Scan for the cell matching the given text and deliver its [x, y] coordinate at center. 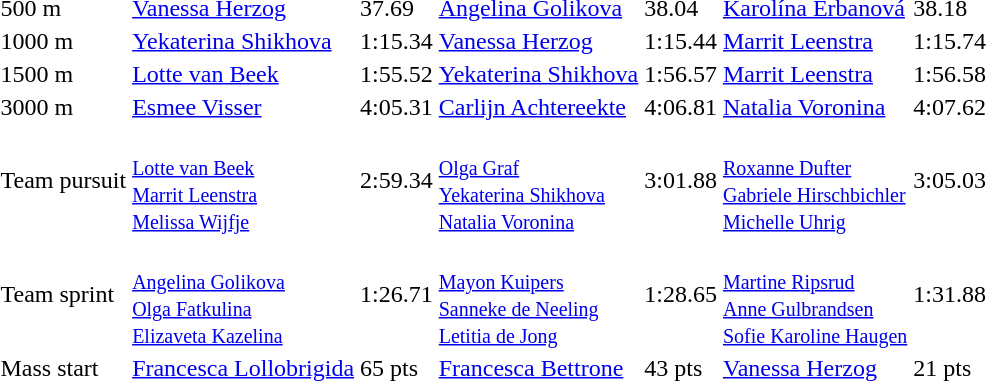
1:15.44 [681, 41]
Esmee Visser [244, 107]
1:55.52 [397, 74]
4:05.31 [397, 107]
Martine RipsrudAnne GulbrandsenSofie Karoline Haugen [814, 294]
Angelina GolikovaOlga FatkulinaElizaveta Kazelina [244, 294]
1:28.65 [681, 294]
Roxanne DufterGabriele HirschbichlerMichelle Uhrig [814, 180]
1:15.34 [397, 41]
Carlijn Achtereekte [538, 107]
Lotte van Beek [244, 74]
2:59.34 [397, 180]
Olga GrafYekaterina ShikhovaNatalia Voronina [538, 180]
3:01.88 [681, 180]
Lotte van BeekMarrit LeenstraMelissa Wijfje [244, 180]
Vanessa Herzog [538, 41]
1:26.71 [397, 294]
Natalia Voronina [814, 107]
4:06.81 [681, 107]
1:56.57 [681, 74]
Mayon KuipersSanneke de NeelingLetitia de Jong [538, 294]
